Detect which cell encompasses the target text, then output its (x, y) center coordinate. 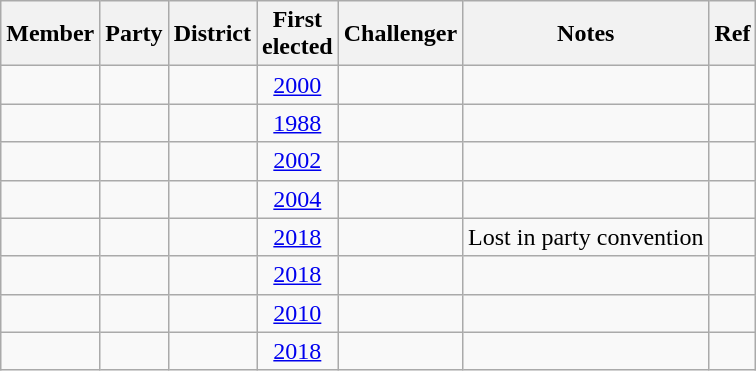
Firstelected (297, 34)
2002 (297, 161)
Party (134, 34)
Member (50, 34)
Challenger (400, 34)
Notes (586, 34)
1988 (297, 123)
2010 (297, 313)
2004 (297, 199)
District (212, 34)
2000 (297, 85)
Lost in party convention (586, 237)
Ref (732, 34)
